Identify which cell holds the provided text, then report its (x, y) central coordinate. 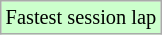
Fastest session lap (81, 17)
